Pinpoint the cell where the given text exists, returning its [X, Y] midpoint coordinate. 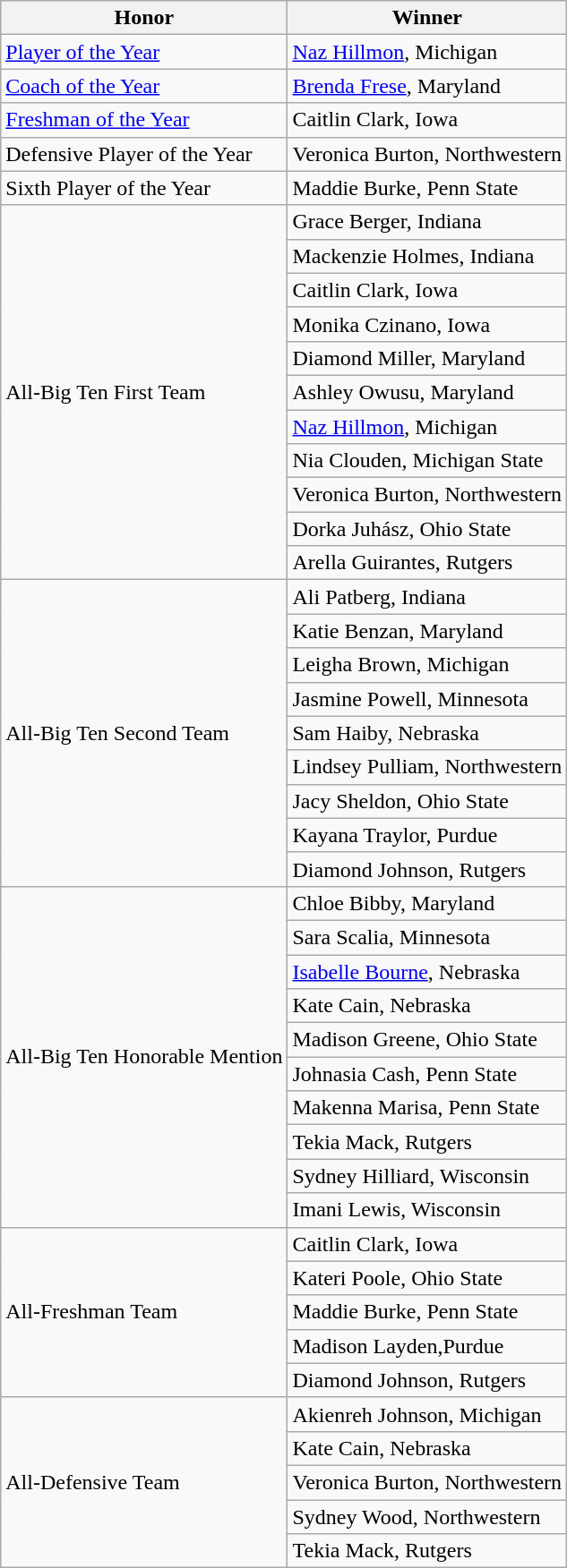
Sam Haiby, Nebraska [427, 733]
All-Defensive Team [144, 1482]
Makenna Marisa, Penn State [427, 1108]
Sydney Wood, Northwestern [427, 1517]
Imani Lewis, Wisconsin [427, 1210]
Katie Benzan, Maryland [427, 631]
Sixth Player of the Year [144, 188]
Leigha Brown, Michigan [427, 665]
Freshman of the Year [144, 120]
Winner [427, 18]
Monika Czinano, Iowa [427, 324]
Jacy Sheldon, Ohio State [427, 801]
All-Big Ten Honorable Mention [144, 1056]
Brenda Frese, Maryland [427, 86]
Johnasia Cash, Penn State [427, 1074]
All-Big Ten First Team [144, 392]
Defensive Player of the Year [144, 154]
Chloe Bibby, Maryland [427, 903]
Ali Patberg, Indiana [427, 597]
Kayana Traylor, Purdue [427, 835]
Diamond Miller, Maryland [427, 358]
Coach of the Year [144, 86]
Grace Berger, Indiana [427, 222]
Ashley Owusu, Maryland [427, 392]
Sydney Hilliard, Wisconsin [427, 1176]
Nia Clouden, Michigan State [427, 461]
All-Big Ten Second Team [144, 734]
Kateri Poole, Ohio State [427, 1278]
Isabelle Bourne, Nebraska [427, 971]
All-Freshman Team [144, 1312]
Madison Layden,Purdue [427, 1346]
Honor [144, 18]
Lindsey Pulliam, Northwestern [427, 767]
Mackenzie Holmes, Indiana [427, 256]
Akienreh Johnson, Michigan [427, 1414]
Dorka Juhász, Ohio State [427, 529]
Madison Greene, Ohio State [427, 1040]
Player of the Year [144, 52]
Jasmine Powell, Minnesota [427, 699]
Arella Guirantes, Rutgers [427, 563]
Sara Scalia, Minnesota [427, 937]
